Find where the given text appears and provide that cell's center as [X, Y] coordinate. 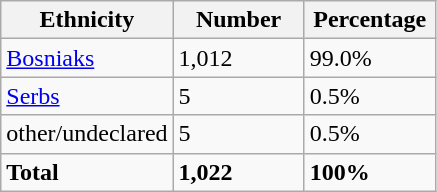
Percentage [370, 20]
Ethnicity [87, 20]
Number [238, 20]
1,022 [238, 172]
1,012 [238, 58]
Serbs [87, 96]
Total [87, 172]
Bosniaks [87, 58]
99.0% [370, 58]
other/undeclared [87, 134]
100% [370, 172]
